Scan for the cell matching the given text and deliver its [x, y] coordinate at center. 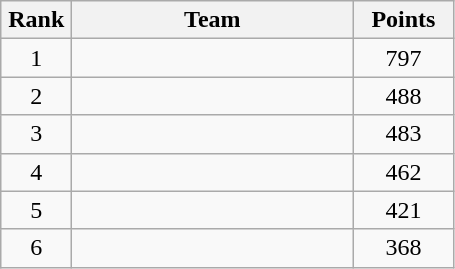
3 [36, 134]
368 [404, 248]
Team [212, 20]
1 [36, 58]
6 [36, 248]
421 [404, 210]
462 [404, 172]
488 [404, 96]
5 [36, 210]
2 [36, 96]
Rank [36, 20]
Points [404, 20]
4 [36, 172]
483 [404, 134]
797 [404, 58]
